Pinpoint the cell where the given text exists, returning its (X, Y) midpoint coordinate. 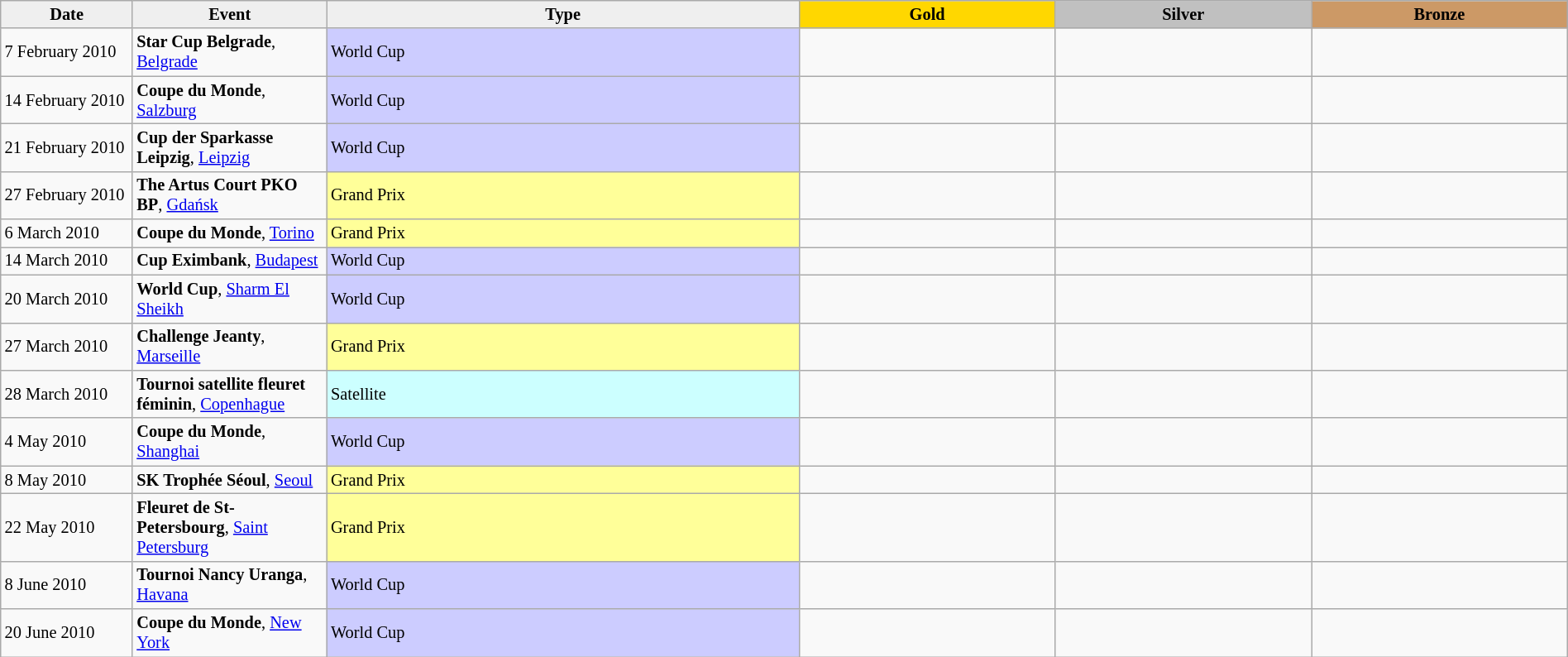
SK Trophée Séoul, Seoul (230, 480)
Cup der Sparkasse Leipzig, Leipzig (230, 147)
Type (562, 14)
Date (67, 14)
20 June 2010 (67, 633)
14 February 2010 (67, 100)
The Artus Court PKO BP, Gdańsk (230, 195)
22 May 2010 (67, 527)
7 February 2010 (67, 52)
6 March 2010 (67, 233)
14 March 2010 (67, 261)
Fleuret de St-Petersbourg, Saint Petersburg (230, 527)
20 March 2010 (67, 299)
21 February 2010 (67, 147)
Tournoi satellite fleuret féminin, Copenhague (230, 394)
Event (230, 14)
8 June 2010 (67, 585)
Bronze (1440, 14)
Challenge Jeanty, Marseille (230, 347)
Gold (927, 14)
Star Cup Belgrade, Belgrade (230, 52)
Coupe du Monde, Shanghai (230, 442)
4 May 2010 (67, 442)
8 May 2010 (67, 480)
27 February 2010 (67, 195)
Cup Eximbank, Budapest (230, 261)
Tournoi Nancy Uranga, Havana (230, 585)
World Cup, Sharm El Sheikh (230, 299)
Coupe du Monde, Torino (230, 233)
Coupe du Monde, New York (230, 633)
28 March 2010 (67, 394)
Silver (1183, 14)
27 March 2010 (67, 347)
Coupe du Monde, Salzburg (230, 100)
Satellite (562, 394)
